Search for the cell housing the specified text and yield its [X, Y] center coordinate. 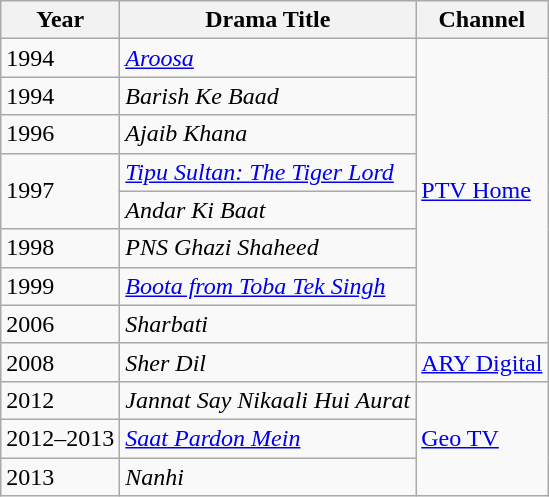
Year [60, 20]
Saat Pardon Mein [268, 438]
Ajaib Khana [268, 134]
Sharbati [268, 324]
Drama Title [268, 20]
2006 [60, 324]
Barish Ke Baad [268, 96]
Aroosa [268, 58]
PTV Home [482, 191]
Channel [482, 20]
Andar Ki Baat [268, 210]
Geo TV [482, 438]
2012–2013 [60, 438]
PNS Ghazi Shaheed [268, 248]
1999 [60, 286]
Sher Dil [268, 362]
1996 [60, 134]
Boota from Toba Tek Singh [268, 286]
ARY Digital [482, 362]
1997 [60, 191]
2013 [60, 477]
Tipu Sultan: The Tiger Lord [268, 172]
2012 [60, 400]
2008 [60, 362]
Jannat Say Nikaali Hui Aurat [268, 400]
1998 [60, 248]
Nanhi [268, 477]
